Detect which cell encompasses the target text, then output its (x, y) center coordinate. 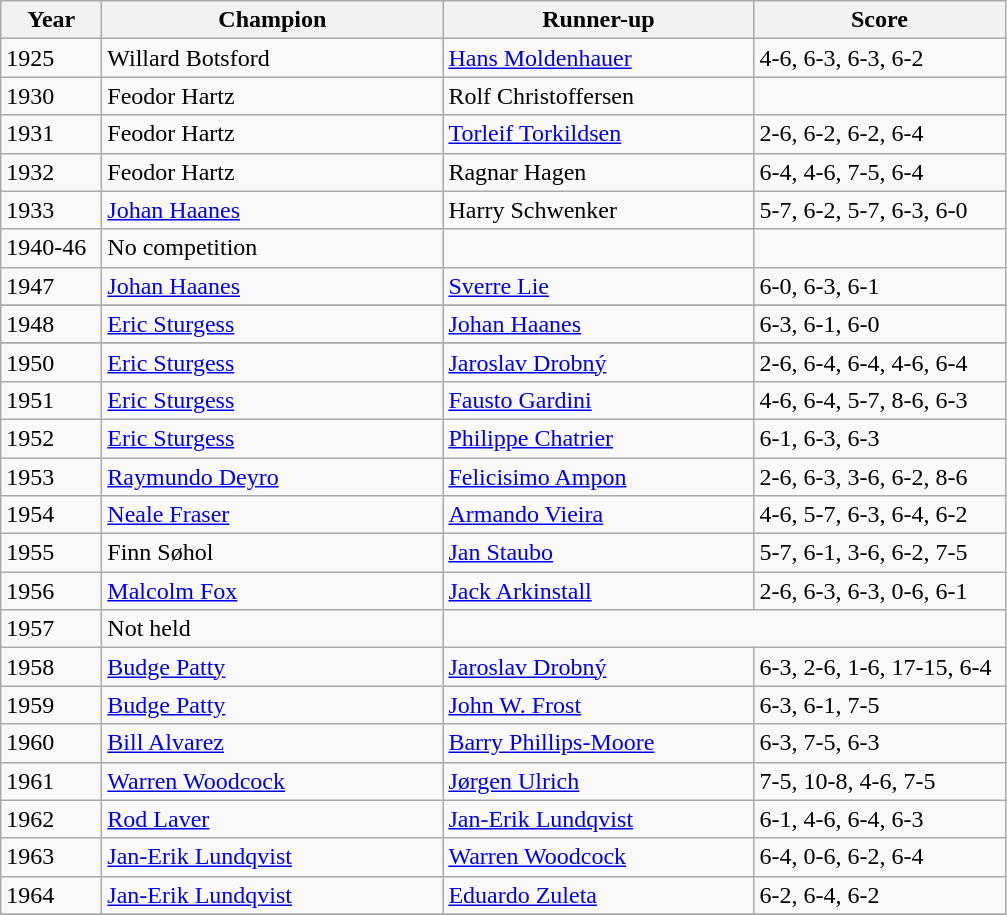
Rolf Christoffersen (598, 96)
Harry Schwenker (598, 210)
2-6, 6-3, 6-3, 0-6, 6-1 (880, 591)
6-0, 6-3, 6-1 (880, 286)
1960 (52, 743)
Hans Moldenhauer (598, 58)
Torleif Torkildsen (598, 134)
6-3, 2-6, 1-6, 17-15, 6-4 (880, 667)
Philippe Chatrier (598, 438)
5-7, 6-1, 3-6, 6-2, 7-5 (880, 553)
1932 (52, 172)
6-3, 7-5, 6-3 (880, 743)
1959 (52, 705)
1925 (52, 58)
Bill Alvarez (272, 743)
6-4, 4-6, 7-5, 6-4 (880, 172)
Runner-up (598, 20)
1948 (52, 324)
1940-46 (52, 248)
John W. Frost (598, 705)
1953 (52, 477)
6-1, 6-3, 6-3 (880, 438)
6-3, 6-1, 7-5 (880, 705)
1952 (52, 438)
Jan Staubo (598, 553)
1950 (52, 362)
Malcolm Fox (272, 591)
Willard Botsford (272, 58)
1962 (52, 819)
1954 (52, 515)
Finn Søhol (272, 553)
Champion (272, 20)
4-6, 6-3, 6-3, 6-2 (880, 58)
Not held (272, 629)
Felicisimo Ampon (598, 477)
Neale Fraser (272, 515)
Eduardo Zuleta (598, 895)
Year (52, 20)
2-6, 6-4, 6-4, 4-6, 6-4 (880, 362)
Score (880, 20)
1963 (52, 857)
No competition (272, 248)
4-6, 5-7, 6-3, 6-4, 6-2 (880, 515)
1933 (52, 210)
4-6, 6-4, 5-7, 8-6, 6-3 (880, 400)
1964 (52, 895)
6-2, 6-4, 6-2 (880, 895)
1958 (52, 667)
5-7, 6-2, 5-7, 6-3, 6-0 (880, 210)
Ragnar Hagen (598, 172)
1951 (52, 400)
6-4, 0-6, 6-2, 6-4 (880, 857)
2-6, 6-3, 3-6, 6-2, 8-6 (880, 477)
1961 (52, 781)
7-5, 10-8, 4-6, 7-5 (880, 781)
Fausto Gardini (598, 400)
1956 (52, 591)
Rod Laver (272, 819)
Jørgen Ulrich (598, 781)
Jack Arkinstall (598, 591)
2-6, 6-2, 6-2, 6-4 (880, 134)
Armando Vieira (598, 515)
Raymundo Deyro (272, 477)
1931 (52, 134)
1955 (52, 553)
6-1, 4-6, 6-4, 6-3 (880, 819)
Barry Phillips-Moore (598, 743)
1957 (52, 629)
6-3, 6-1, 6-0 (880, 324)
1947 (52, 286)
Sverre Lie (598, 286)
1930 (52, 96)
